Determine the (x, y) coordinate at the center of the cell enclosing the given text.  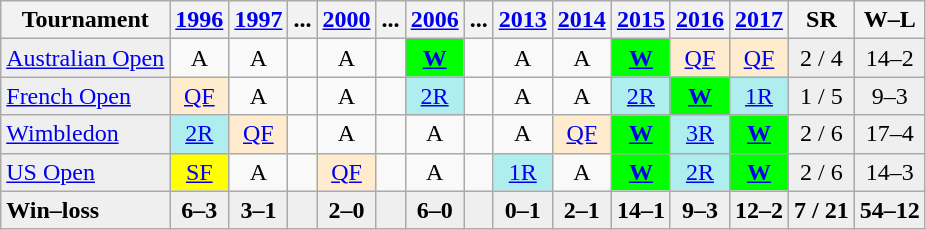
US Open (86, 172)
2014 (582, 20)
2017 (758, 20)
6–3 (200, 210)
14–3 (890, 172)
2–0 (346, 210)
SF (200, 172)
Tournament (86, 20)
2013 (522, 20)
2006 (434, 20)
2000 (346, 20)
0–1 (522, 210)
French Open (86, 96)
14–2 (890, 58)
12–2 (758, 210)
2016 (700, 20)
SR (822, 20)
1997 (258, 20)
W–L (890, 20)
17–4 (890, 134)
2 / 4 (822, 58)
6–0 (434, 210)
1 / 5 (822, 96)
1996 (200, 20)
Australian Open (86, 58)
2015 (640, 20)
Wimbledon (86, 134)
2–1 (582, 210)
3–1 (258, 210)
7 / 21 (822, 210)
Win–loss (86, 210)
3R (700, 134)
14–1 (640, 210)
54–12 (890, 210)
